Search for the cell housing the specified text and yield its [x, y] center coordinate. 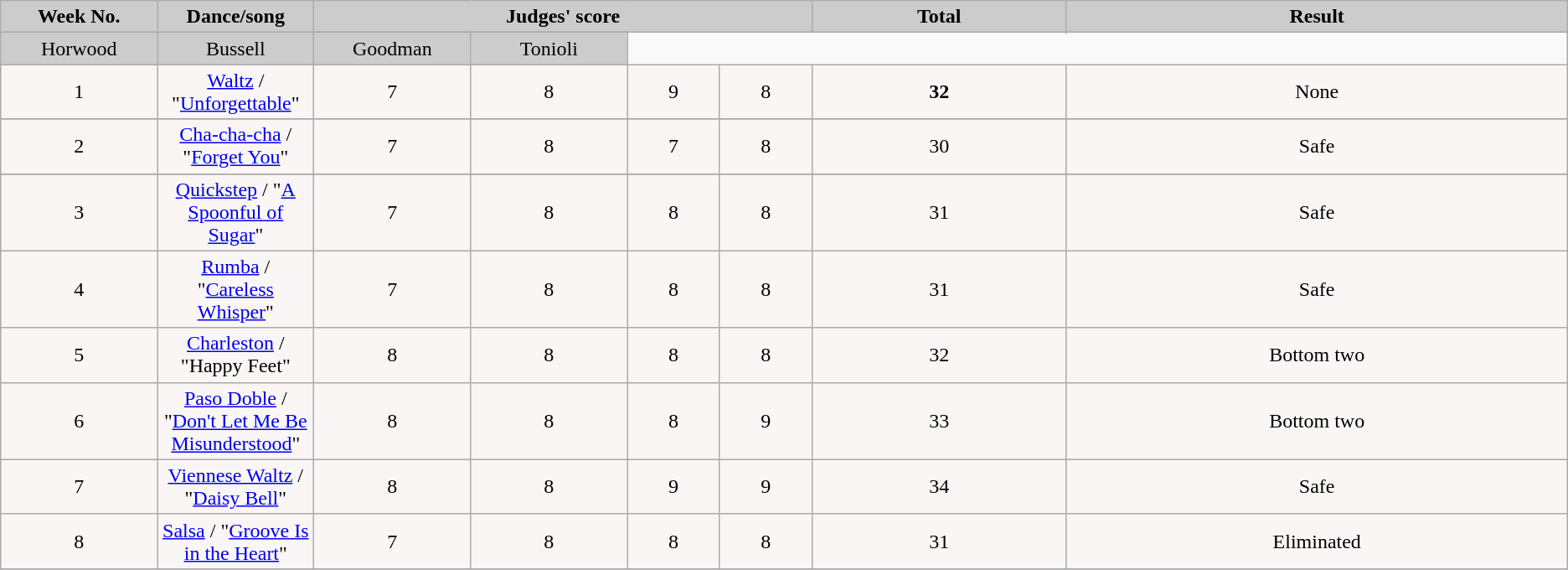
Week No. [79, 17]
Cha-cha-cha / "Forget You" [236, 146]
Rumba / "Careless Whisper" [236, 289]
Paso Doble / "Don't Let Me Be Misunderstood" [236, 421]
Tonioli [549, 49]
Dance/song [236, 17]
30 [939, 146]
34 [939, 486]
Salsa / "Groove Is in the Heart" [236, 541]
Viennese Waltz / "Daisy Bell" [236, 486]
Goodman [392, 49]
Total [939, 17]
Horwood [79, 49]
33 [939, 421]
4 [79, 289]
Result [1317, 17]
Bussell [236, 49]
1 [79, 92]
Eliminated [1317, 541]
None [1317, 92]
6 [79, 421]
Charleston / "Happy Feet" [236, 355]
Judges' score [563, 17]
2 [79, 146]
Waltz / "Unforgettable" [236, 92]
3 [79, 212]
5 [79, 355]
Quickstep / "A Spoonful of Sugar" [236, 212]
